Locate the cell with the specified text and output its (X, Y) center coordinate. 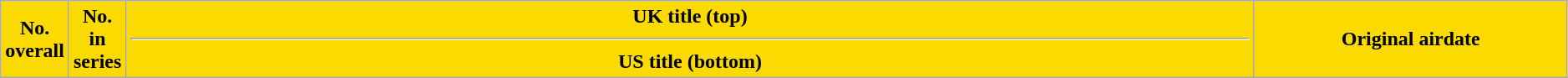
UK title (top)US title (bottom) (690, 39)
Original airdate (1410, 39)
No. overall (35, 39)
No. in series (97, 39)
